Locate the cell with the specified text and output its (X, Y) center coordinate. 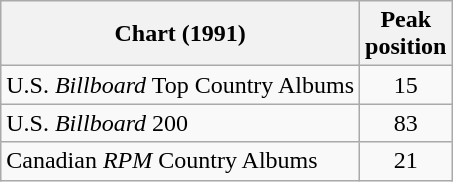
Peakposition (406, 34)
21 (406, 161)
U.S. Billboard Top Country Albums (180, 85)
Chart (1991) (180, 34)
Canadian RPM Country Albums (180, 161)
83 (406, 123)
U.S. Billboard 200 (180, 123)
15 (406, 85)
